Identify which cell holds the provided text, then report its (x, y) central coordinate. 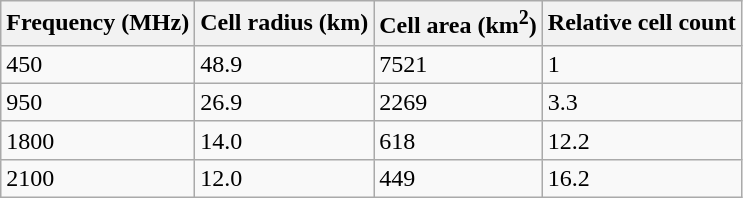
12.2 (642, 140)
449 (458, 178)
Cell area (km2) (458, 24)
7521 (458, 64)
950 (98, 102)
16.2 (642, 178)
Frequency (MHz) (98, 24)
1800 (98, 140)
Cell radius (km) (284, 24)
14.0 (284, 140)
48.9 (284, 64)
1 (642, 64)
Relative cell count (642, 24)
12.0 (284, 178)
2269 (458, 102)
450 (98, 64)
618 (458, 140)
26.9 (284, 102)
2100 (98, 178)
3.3 (642, 102)
